Extract the [x, y] coordinate from the center of the cell holding the provided text.  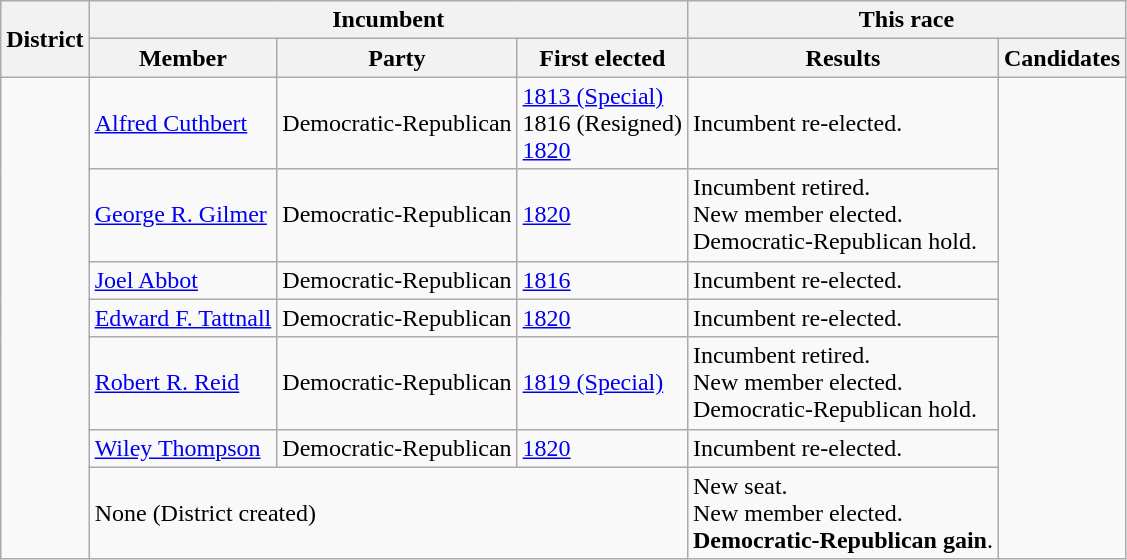
1816 [602, 280]
Robert R. Reid [183, 383]
First elected [602, 58]
New seat.New member elected.Democratic-Republican gain. [842, 513]
Member [183, 58]
Joel Abbot [183, 280]
District [45, 39]
Wiley Thompson [183, 448]
1819 (Special) [602, 383]
Candidates [1062, 58]
None (District created) [388, 513]
This race [906, 20]
Incumbent [388, 20]
1813 (Special)1816 (Resigned)1820 [602, 123]
Results [842, 58]
Alfred Cuthbert [183, 123]
Party [397, 58]
Edward F. Tattnall [183, 318]
George R. Gilmer [183, 215]
